From the cell containing the given text, extract its center point as [X, Y] coordinate. 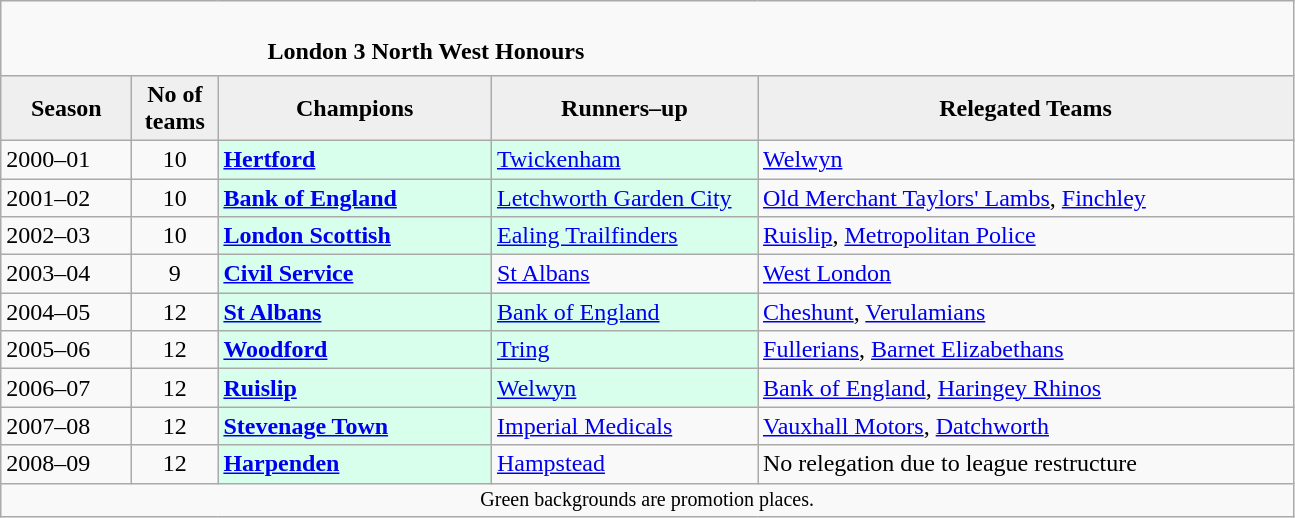
2004–05 [66, 312]
Stevenage Town [355, 426]
Ruislip, Metropolitan Police [1026, 236]
Imperial Medicals [624, 426]
2000–01 [66, 159]
Hertford [355, 159]
2001–02 [66, 197]
Hampstead [624, 464]
2006–07 [66, 388]
No of teams [175, 108]
Vauxhall Motors, Datchworth [1026, 426]
Fullerians, Barnet Elizabethans [1026, 350]
9 [175, 274]
Harpenden [355, 464]
Ealing Trailfinders [624, 236]
Season [66, 108]
London Scottish [355, 236]
Champions [355, 108]
No relegation due to league restructure [1026, 464]
West London [1026, 274]
Ruislip [355, 388]
Bank of England, Haringey Rhinos [1026, 388]
2003–04 [66, 274]
Cheshunt, Verulamians [1026, 312]
2008–09 [66, 464]
Relegated Teams [1026, 108]
Twickenham [624, 159]
2005–06 [66, 350]
Civil Service [355, 274]
Woodford [355, 350]
Runners–up [624, 108]
Letchworth Garden City [624, 197]
Old Merchant Taylors' Lambs, Finchley [1026, 197]
Green backgrounds are promotion places. [648, 500]
2007–08 [66, 426]
2002–03 [66, 236]
Tring [624, 350]
